Capture the cell that displays the provided text and extract its (x, y) central coordinate. 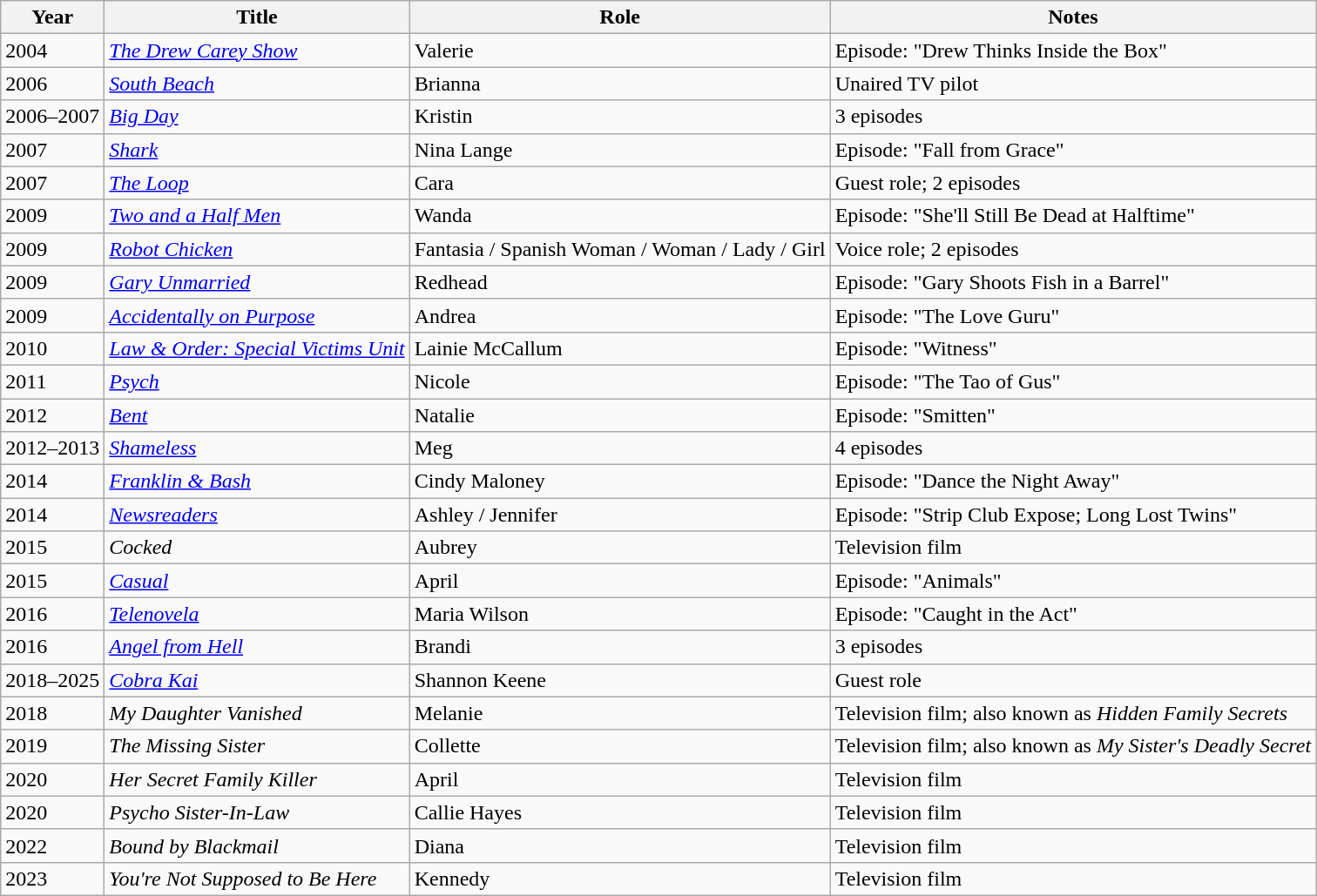
Shameless (257, 448)
Episode: "Animals" (1073, 581)
Callie Hayes (620, 812)
Telenovela (257, 614)
Her Secret Family Killer (257, 779)
Kennedy (620, 879)
Episode: "The Love Guru" (1073, 315)
2012–2013 (52, 448)
Guest role; 2 episodes (1073, 183)
Meg (620, 448)
Guest role (1073, 680)
Episode: "She'll Still Be Dead at Halftime" (1073, 216)
Bound by Blackmail (257, 845)
2011 (52, 381)
Episode: "Strip Club Expose; Long Lost Twins" (1073, 515)
Psycho Sister-In-Law (257, 812)
2023 (52, 879)
Law & Order: Special Victims Unit (257, 348)
2006 (52, 84)
2019 (52, 746)
Diana (620, 845)
2022 (52, 845)
Cara (620, 183)
Cindy Maloney (620, 482)
2006–2007 (52, 117)
Newsreaders (257, 515)
Episode: "The Tao of Gus" (1073, 381)
Role (620, 17)
Collette (620, 746)
The Missing Sister (257, 746)
Cobra Kai (257, 680)
2004 (52, 51)
Nicole (620, 381)
Redhead (620, 282)
2018 (52, 713)
Shark (257, 150)
2010 (52, 348)
Episode: "Dance the Night Away" (1073, 482)
Lainie McCallum (620, 348)
You're Not Supposed to Be Here (257, 879)
Psych (257, 381)
Maria Wilson (620, 614)
Unaired TV pilot (1073, 84)
South Beach (257, 84)
2012 (52, 415)
Bent (257, 415)
Kristin (620, 117)
Melanie (620, 713)
Aubrey (620, 548)
The Drew Carey Show (257, 51)
Episode: "Drew Thinks Inside the Box" (1073, 51)
Two and a Half Men (257, 216)
My Daughter Vanished (257, 713)
Big Day (257, 117)
Episode: "Caught in the Act" (1073, 614)
Ashley / Jennifer (620, 515)
Gary Unmarried (257, 282)
Valerie (620, 51)
Fantasia / Spanish Woman / Woman / Lady / Girl (620, 249)
Wanda (620, 216)
Notes (1073, 17)
Television film; also known as Hidden Family Secrets (1073, 713)
Episode: "Gary Shoots Fish in a Barrel" (1073, 282)
Cocked (257, 548)
Year (52, 17)
Episode: "Smitten" (1073, 415)
Episode: "Fall from Grace" (1073, 150)
Brianna (620, 84)
Franklin & Bash (257, 482)
Television film; also known as My Sister's Deadly Secret (1073, 746)
Brandi (620, 647)
Angel from Hell (257, 647)
Shannon Keene (620, 680)
Accidentally on Purpose (257, 315)
Title (257, 17)
Nina Lange (620, 150)
Andrea (620, 315)
4 episodes (1073, 448)
2018–2025 (52, 680)
The Loop (257, 183)
Robot Chicken (257, 249)
Natalie (620, 415)
Casual (257, 581)
Episode: "Witness" (1073, 348)
Voice role; 2 episodes (1073, 249)
